Return (X, Y) of the center of cell containing provided text 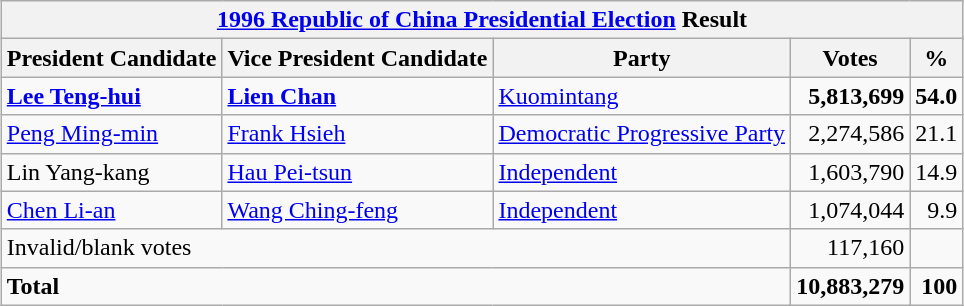
President Candidate (112, 58)
Votes (850, 58)
Vice President Candidate (358, 58)
Total (396, 286)
54.0 (936, 96)
Chen Li-an (112, 210)
1,074,044 (850, 210)
1996 Republic of China Presidential Election Result (482, 20)
Democratic Progressive Party (642, 134)
Lin Yang-kang (112, 172)
Party (642, 58)
2,274,586 (850, 134)
Lee Teng-hui (112, 96)
21.1 (936, 134)
Peng Ming-min (112, 134)
Kuomintang (642, 96)
% (936, 58)
Lien Chan (358, 96)
9.9 (936, 210)
Invalid/blank votes (396, 248)
1,603,790 (850, 172)
Hau Pei-tsun (358, 172)
5,813,699 (850, 96)
14.9 (936, 172)
Wang Ching-feng (358, 210)
10,883,279 (850, 286)
Frank Hsieh (358, 134)
100 (936, 286)
117,160 (850, 248)
